Detect which cell encompasses the target text, then output its [X, Y] center coordinate. 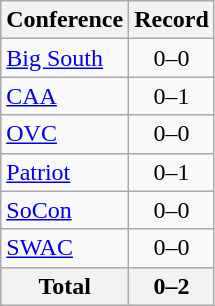
Patriot [65, 172]
Record [172, 20]
SWAC [65, 248]
OVC [65, 134]
Big South [65, 58]
0–2 [172, 286]
Total [65, 286]
Conference [65, 20]
CAA [65, 96]
SoCon [65, 210]
